Pinpoint the cell where the given text exists, returning its (X, Y) midpoint coordinate. 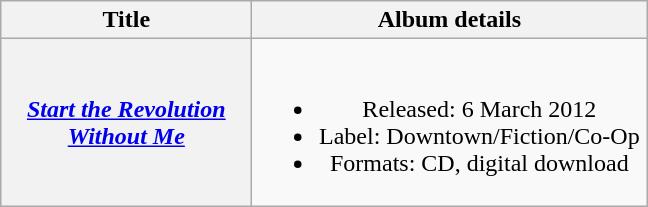
Album details (450, 20)
Title (126, 20)
Start the Revolution Without Me (126, 122)
Released: 6 March 2012Label: Downtown/Fiction/Co-OpFormats: CD, digital download (450, 122)
